Locate the cell with the specified text and output its (X, Y) center coordinate. 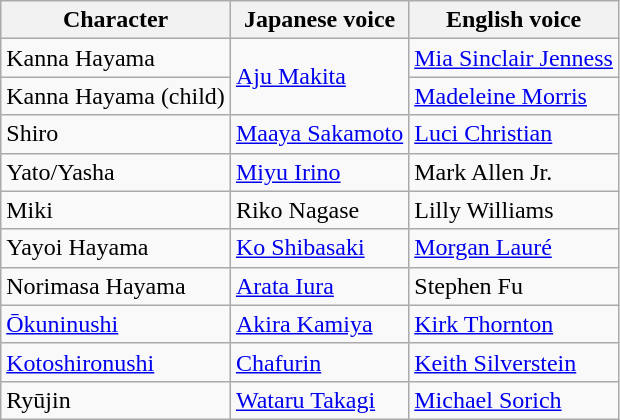
Morgan Lauré (514, 248)
Mia Sinclair Jenness (514, 58)
Luci Christian (514, 134)
Aju Makita (319, 77)
Keith Silverstein (514, 362)
Akira Kamiya (319, 324)
Arata Iura (319, 286)
Kotoshironushi (116, 362)
Ko Shibasaki (319, 248)
Kanna Hayama (child) (116, 96)
Michael Sorich (514, 400)
Norimasa Hayama (116, 286)
Ryūjin (116, 400)
Chafurin (319, 362)
Madeleine Morris (514, 96)
Lilly Williams (514, 210)
Kirk Thornton (514, 324)
Kanna Hayama (116, 58)
Stephen Fu (514, 286)
Miyu Irino (319, 172)
Character (116, 20)
Yayoi Hayama (116, 248)
Japanese voice (319, 20)
Miki (116, 210)
Yato/Yasha (116, 172)
Ōkuninushi (116, 324)
Mark Allen Jr. (514, 172)
Riko Nagase (319, 210)
Maaya Sakamoto (319, 134)
Shiro (116, 134)
Wataru Takagi (319, 400)
English voice (514, 20)
